Search for the cell housing the specified text and yield its [x, y] center coordinate. 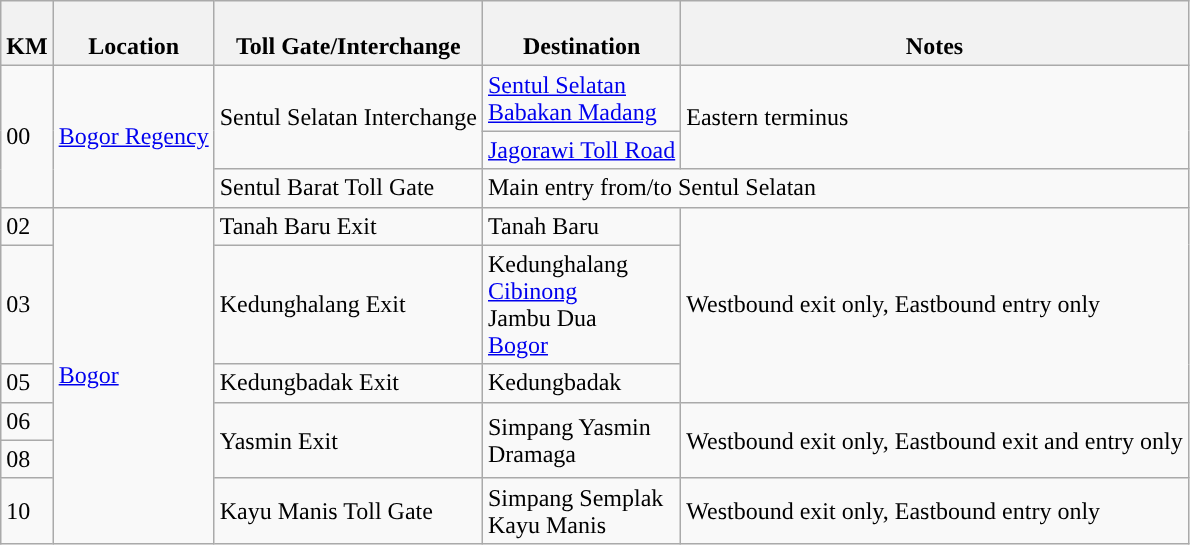
Kayu Manis Toll Gate [348, 510]
03 [27, 304]
Notes [934, 34]
Sentul SelatanBabakan Madang [581, 98]
08 [27, 459]
Eastern terminus [934, 118]
KM [27, 34]
Kedunghalang Exit [348, 304]
Destination [581, 34]
Jagorawi Toll Road [581, 150]
KedunghalangCibinongJambu DuaBogor [581, 304]
02 [27, 226]
Simpang YasminDramaga [581, 440]
Tanah Baru Exit [348, 226]
Kedungbadak Exit [348, 383]
Yasmin Exit [348, 440]
Location [134, 34]
Sentul Barat Toll Gate [348, 188]
Kedungbadak [581, 383]
10 [27, 510]
05 [27, 383]
Simpang SemplakKayu Manis [581, 510]
Sentul Selatan Interchange [348, 118]
Tanah Baru [581, 226]
06 [27, 421]
Toll Gate/Interchange [348, 34]
Bogor [134, 375]
Bogor Regency [134, 136]
Westbound exit only, Eastbound exit and entry only [934, 440]
00 [27, 136]
Main entry from/to Sentul Selatan [835, 188]
